Identify which cell holds the provided text, then report its (x, y) central coordinate. 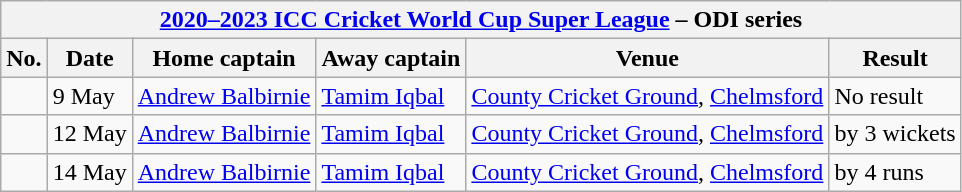
9 May (90, 96)
No result (895, 96)
by 3 wickets (895, 134)
12 May (90, 134)
Home captain (224, 58)
Away captain (391, 58)
Venue (648, 58)
by 4 runs (895, 172)
Result (895, 58)
Date (90, 58)
No. (24, 58)
2020–2023 ICC Cricket World Cup Super League – ODI series (481, 20)
14 May (90, 172)
